Find where the given text appears and provide that cell's center as (X, Y) coordinate. 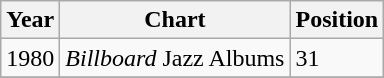
31 (337, 58)
Billboard Jazz Albums (175, 58)
Position (337, 20)
1980 (30, 58)
Chart (175, 20)
Year (30, 20)
